Pinpoint the cell where the given text exists, returning its [X, Y] midpoint coordinate. 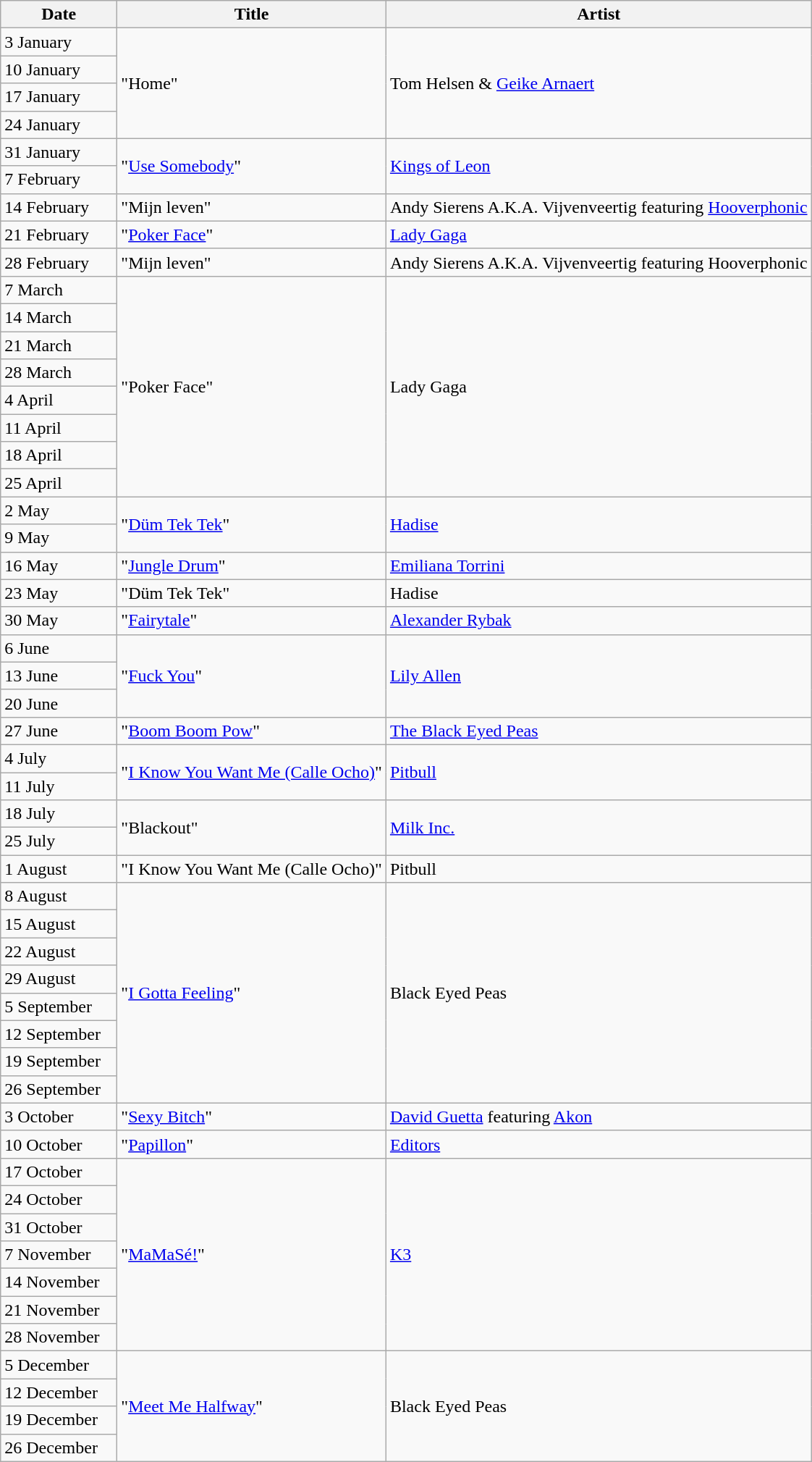
22 August [59, 951]
23 May [59, 593]
15 August [59, 924]
12 December [59, 1392]
"Boom Boom Pow" [252, 731]
31 October [59, 1227]
21 March [59, 345]
"Sexy Bitch" [252, 1117]
24 October [59, 1199]
1 August [59, 869]
3 January [59, 42]
19 September [59, 1062]
9 May [59, 538]
14 February [59, 207]
19 December [59, 1420]
14 November [59, 1282]
Editors [599, 1144]
Tom Helsen & Geike Arnaert [599, 83]
"Fuck You" [252, 676]
10 October [59, 1144]
5 September [59, 1007]
"Home" [252, 83]
Emiliana Torrini [599, 566]
5 December [59, 1365]
Artist [599, 14]
David Guetta featuring Akon [599, 1117]
"Meet Me Halfway" [252, 1406]
Title [252, 14]
"Fairytale" [252, 621]
20 June [59, 703]
10 January [59, 70]
K3 [599, 1254]
14 March [59, 317]
"Use Somebody" [252, 166]
3 October [59, 1117]
17 January [59, 97]
"Papillon" [252, 1144]
21 November [59, 1310]
28 March [59, 373]
18 April [59, 455]
16 May [59, 566]
25 July [59, 841]
13 June [59, 676]
11 July [59, 786]
12 September [59, 1034]
28 November [59, 1337]
"MaMaSé!" [252, 1254]
25 April [59, 483]
The Black Eyed Peas [599, 731]
Lily Allen [599, 676]
7 February [59, 180]
17 October [59, 1172]
Milk Inc. [599, 828]
29 August [59, 979]
8 August [59, 896]
Alexander Rybak [599, 621]
27 June [59, 731]
7 March [59, 290]
6 June [59, 648]
"Blackout" [252, 828]
31 January [59, 152]
"Jungle Drum" [252, 566]
11 April [59, 428]
18 July [59, 814]
26 December [59, 1448]
2 May [59, 511]
4 April [59, 400]
7 November [59, 1255]
Date [59, 14]
Kings of Leon [599, 166]
26 September [59, 1089]
"I Gotta Feeling" [252, 993]
4 July [59, 758]
30 May [59, 621]
28 February [59, 262]
24 January [59, 125]
21 February [59, 235]
